Return the (X, Y) coordinate for the center point of the cell that contains the specified text.  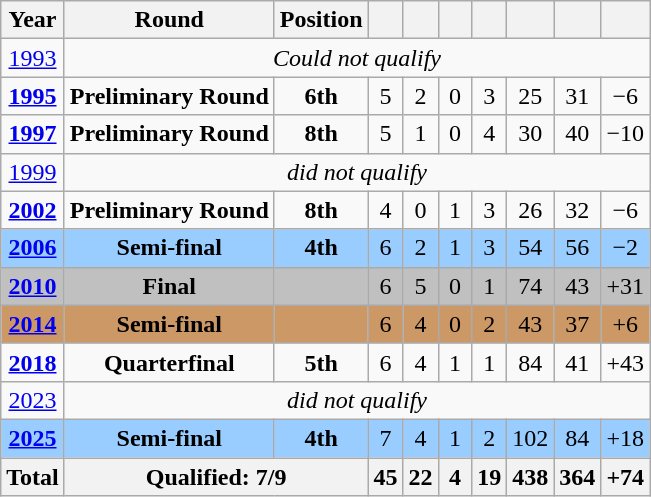
Position (321, 20)
5th (321, 362)
1997 (33, 134)
+6 (626, 324)
26 (530, 210)
+74 (626, 477)
Quarterfinal (169, 362)
2002 (33, 210)
1995 (33, 96)
2010 (33, 286)
+18 (626, 438)
1999 (33, 172)
Final (169, 286)
32 (578, 210)
30 (530, 134)
+43 (626, 362)
54 (530, 248)
74 (530, 286)
Round (169, 20)
1993 (33, 58)
2025 (33, 438)
Year (33, 20)
2023 (33, 400)
6th (321, 96)
31 (578, 96)
22 (420, 477)
37 (578, 324)
−2 (626, 248)
56 (578, 248)
102 (530, 438)
40 (578, 134)
2006 (33, 248)
Could not qualify (356, 58)
−10 (626, 134)
25 (530, 96)
Qualified: 7/9 (216, 477)
7 (386, 438)
364 (578, 477)
19 (490, 477)
+31 (626, 286)
Total (33, 477)
2014 (33, 324)
2018 (33, 362)
45 (386, 477)
438 (530, 477)
41 (578, 362)
